Extract the [X, Y] coordinate from the center of the cell holding the provided text.  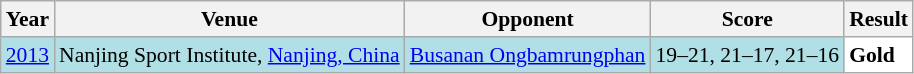
2013 [28, 55]
Score [747, 19]
Venue [230, 19]
Gold [878, 55]
Year [28, 19]
Nanjing Sport Institute, Nanjing, China [230, 55]
Opponent [528, 19]
Busanan Ongbamrungphan [528, 55]
Result [878, 19]
19–21, 21–17, 21–16 [747, 55]
